Search for the cell housing the specified text and yield its (X, Y) center coordinate. 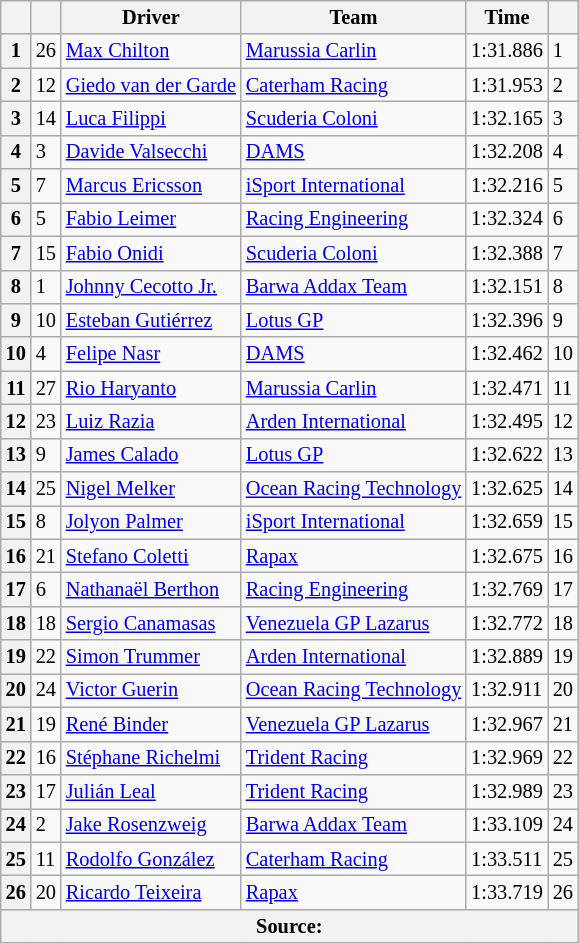
1:33.511 (507, 859)
1:32.216 (507, 186)
1:32.625 (507, 489)
Luca Filippi (151, 118)
1:32.889 (507, 657)
1:32.772 (507, 623)
1:32.324 (507, 219)
Rio Haryanto (151, 388)
Rodolfo González (151, 859)
1:33.719 (507, 892)
Luiz Razia (151, 421)
Esteban Gutiérrez (151, 320)
1:32.989 (507, 791)
1:32.396 (507, 320)
1:32.769 (507, 589)
Fabio Leimer (151, 219)
1:32.388 (507, 253)
Nathanaël Berthon (151, 589)
1:31.886 (507, 51)
1:32.495 (507, 421)
1:31.953 (507, 85)
1:32.967 (507, 724)
1:32.151 (507, 287)
1:33.109 (507, 825)
1:32.462 (507, 354)
Davide Valsecchi (151, 152)
Marcus Ericsson (151, 186)
1:32.911 (507, 690)
Fabio Onidi (151, 253)
Ricardo Teixeira (151, 892)
Source: (290, 926)
1:32.675 (507, 556)
Julián Leal (151, 791)
Max Chilton (151, 51)
1:32.165 (507, 118)
Victor Guerin (151, 690)
Johnny Cecotto Jr. (151, 287)
Giedo van der Garde (151, 85)
1:32.622 (507, 455)
1:32.471 (507, 388)
Stefano Coletti (151, 556)
Stéphane Richelmi (151, 758)
Sergio Canamasas (151, 623)
René Binder (151, 724)
Simon Trummer (151, 657)
Driver (151, 17)
Team (354, 17)
James Calado (151, 455)
Felipe Nasr (151, 354)
Jolyon Palmer (151, 522)
Jake Rosenzweig (151, 825)
27 (46, 388)
1:32.208 (507, 152)
1:32.659 (507, 522)
Nigel Melker (151, 489)
Time (507, 17)
1:32.969 (507, 758)
